Detect which cell encompasses the target text, then output its (x, y) center coordinate. 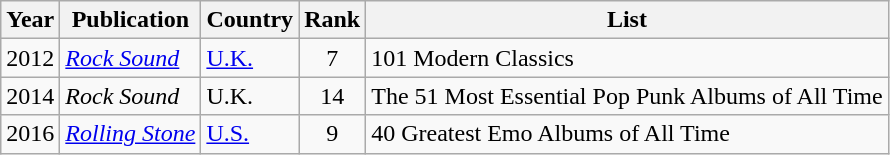
The 51 Most Essential Pop Punk Albums of All Time (627, 96)
9 (332, 134)
40 Greatest Emo Albums of All Time (627, 134)
2014 (30, 96)
Year (30, 20)
Rolling Stone (130, 134)
2016 (30, 134)
14 (332, 96)
2012 (30, 58)
List (627, 20)
Publication (130, 20)
Rank (332, 20)
U.S. (250, 134)
7 (332, 58)
Country (250, 20)
101 Modern Classics (627, 58)
